Capture the cell that displays the provided text and extract its (x, y) central coordinate. 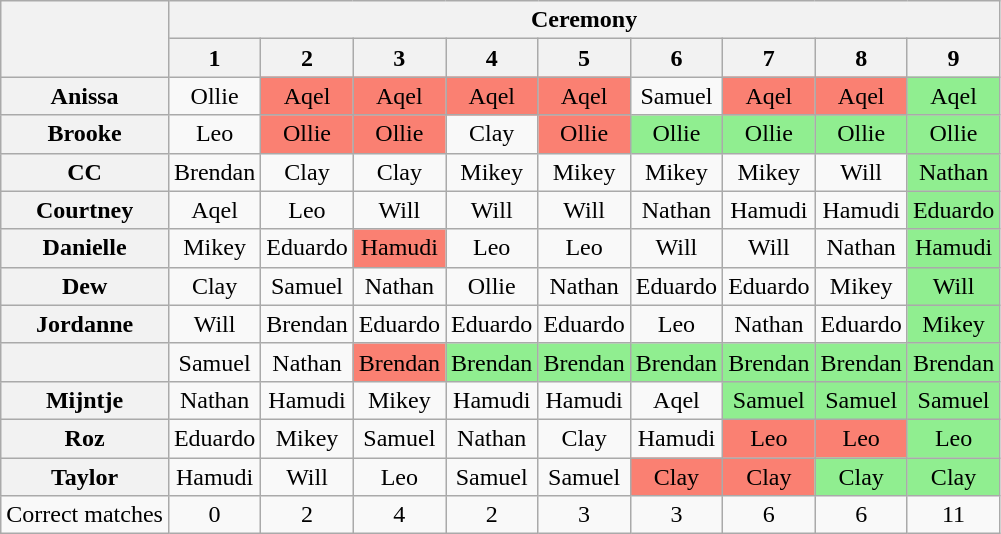
Anissa (85, 96)
Mijntje (85, 400)
7 (769, 58)
Brooke (85, 134)
Roz (85, 438)
Danielle (85, 248)
Dew (85, 286)
8 (861, 58)
CC (85, 172)
0 (214, 515)
Courtney (85, 210)
Taylor (85, 477)
Ceremony (584, 20)
5 (584, 58)
Correct matches (85, 515)
1 (214, 58)
Jordanne (85, 324)
11 (953, 515)
9 (953, 58)
